For the text-containing cell, return its midpoint in [x, y] coordinate format. 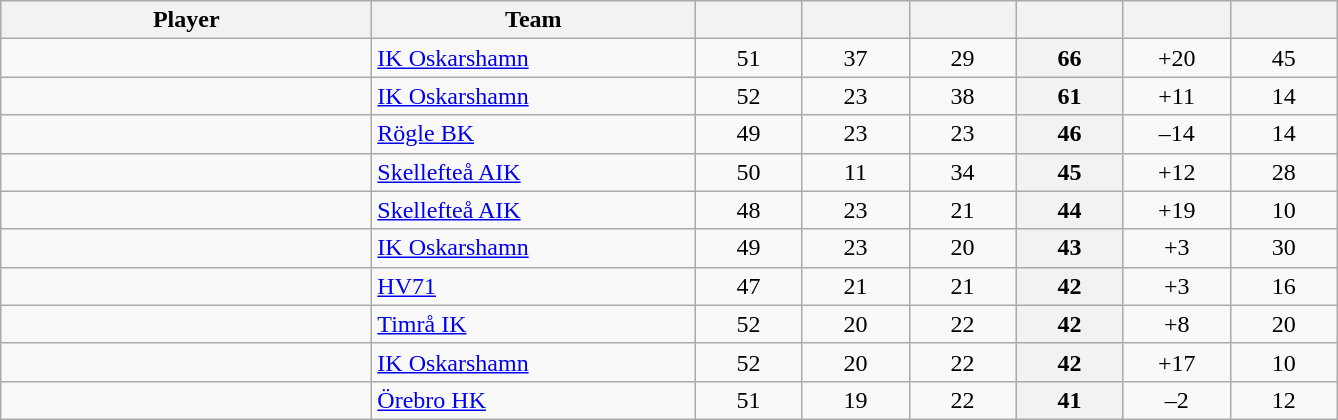
Rögle BK [534, 134]
+19 [1176, 210]
41 [1070, 400]
48 [748, 210]
37 [856, 58]
19 [856, 400]
38 [962, 96]
43 [1070, 248]
47 [748, 286]
+11 [1176, 96]
+17 [1176, 362]
Player [186, 20]
28 [1284, 172]
12 [1284, 400]
+8 [1176, 324]
–2 [1176, 400]
46 [1070, 134]
Timrå IK [534, 324]
61 [1070, 96]
30 [1284, 248]
HV71 [534, 286]
29 [962, 58]
66 [1070, 58]
50 [748, 172]
Örebro HK [534, 400]
+20 [1176, 58]
34 [962, 172]
–14 [1176, 134]
+12 [1176, 172]
11 [856, 172]
44 [1070, 210]
16 [1284, 286]
Team [534, 20]
